Scan for the cell matching the given text and deliver its [x, y] coordinate at center. 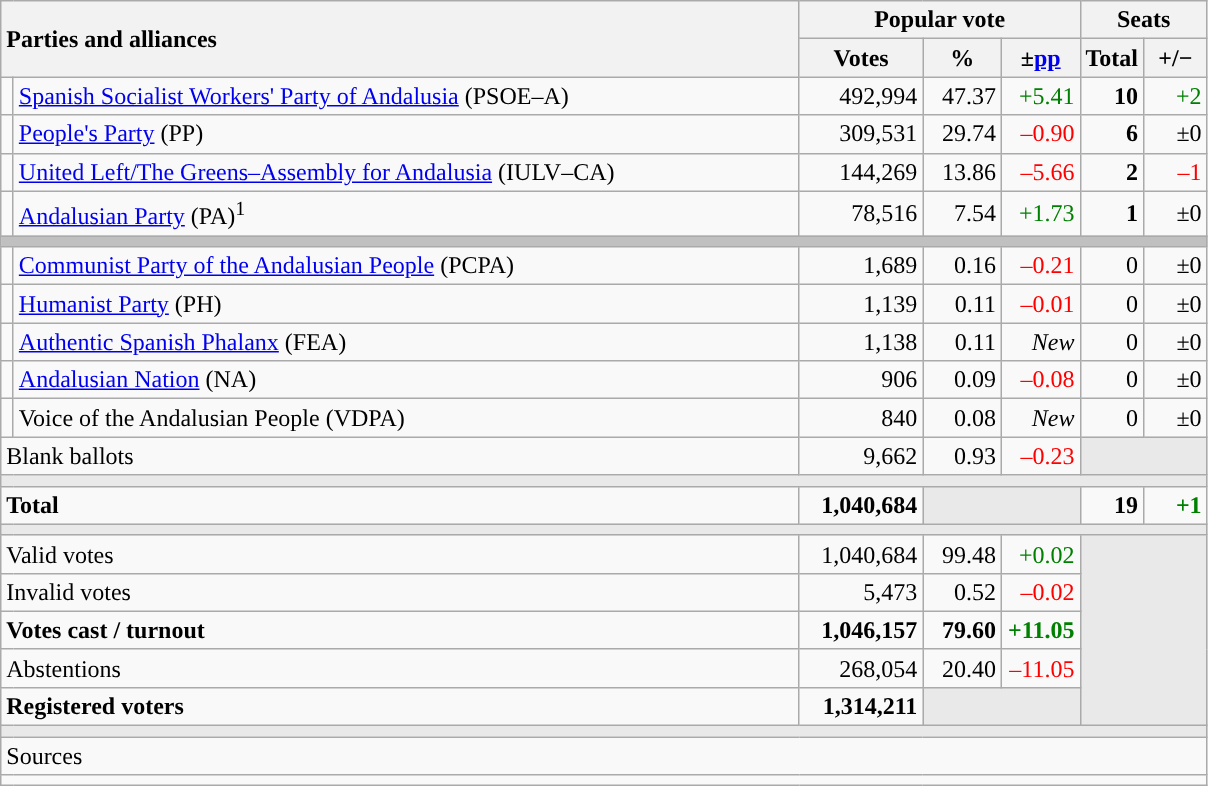
268,054 [861, 668]
1,046,157 [861, 630]
144,269 [861, 172]
–0.90 [1040, 134]
–0.23 [1040, 456]
906 [861, 380]
Popular vote [940, 20]
5,473 [861, 592]
Votes cast / turnout [400, 630]
% [962, 58]
20.40 [962, 668]
1 [1112, 214]
1,138 [861, 342]
Seats [1144, 20]
±pp [1040, 58]
+/− [1176, 58]
79.60 [962, 630]
–1 [1176, 172]
Humanist Party (PH) [406, 304]
0.09 [962, 380]
9,662 [861, 456]
309,531 [861, 134]
0.93 [962, 456]
–0.08 [1040, 380]
Communist Party of the Andalusian People (PCPA) [406, 266]
0.08 [962, 418]
0.16 [962, 266]
10 [1112, 96]
Valid votes [400, 554]
Voice of the Andalusian People (VDPA) [406, 418]
Blank ballots [400, 456]
99.48 [962, 554]
Invalid votes [400, 592]
840 [861, 418]
13.86 [962, 172]
1,139 [861, 304]
+2 [1176, 96]
47.37 [962, 96]
6 [1112, 134]
–0.02 [1040, 592]
People's Party (PP) [406, 134]
Andalusian Party (PA)1 [406, 214]
29.74 [962, 134]
+0.02 [1040, 554]
Votes [861, 58]
+1 [1176, 505]
Spanish Socialist Workers' Party of Andalusia (PSOE–A) [406, 96]
–11.05 [1040, 668]
Sources [604, 756]
United Left/The Greens–Assembly for Andalusia (IULV–CA) [406, 172]
+11.05 [1040, 630]
492,994 [861, 96]
+5.41 [1040, 96]
Parties and alliances [400, 39]
0.52 [962, 592]
1,689 [861, 266]
Andalusian Nation (NA) [406, 380]
–0.01 [1040, 304]
–5.66 [1040, 172]
Authentic Spanish Phalanx (FEA) [406, 342]
78,516 [861, 214]
2 [1112, 172]
1,314,211 [861, 706]
7.54 [962, 214]
Registered voters [400, 706]
Abstentions [400, 668]
19 [1112, 505]
–0.21 [1040, 266]
+1.73 [1040, 214]
